Pinpoint the cell where the given text exists, returning its [X, Y] midpoint coordinate. 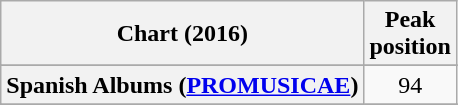
Chart (2016) [182, 34]
Spanish Albums (PROMUSICAE) [182, 85]
Peak position [410, 34]
94 [410, 85]
